Return [x, y] of the center of cell containing provided text 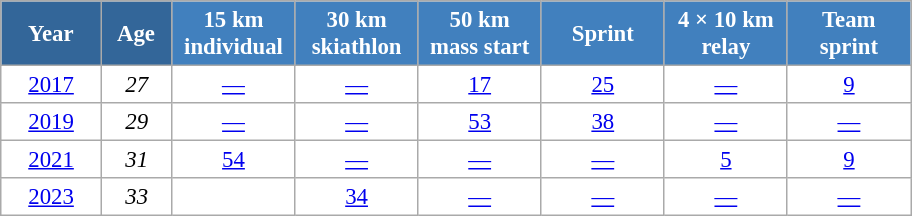
2021 [52, 160]
Year [52, 34]
17 [480, 85]
Team sprint [848, 34]
25 [602, 85]
Sprint [602, 34]
4 × 10 km relay [726, 34]
30 km skiathlon [356, 34]
27 [136, 85]
15 km individual [234, 34]
53 [480, 122]
38 [602, 122]
50 km mass start [480, 34]
2023 [52, 197]
31 [136, 160]
33 [136, 197]
2019 [52, 122]
34 [356, 197]
54 [234, 160]
Age [136, 34]
5 [726, 160]
2017 [52, 85]
29 [136, 122]
